Return (x, y) of the center of cell containing provided text 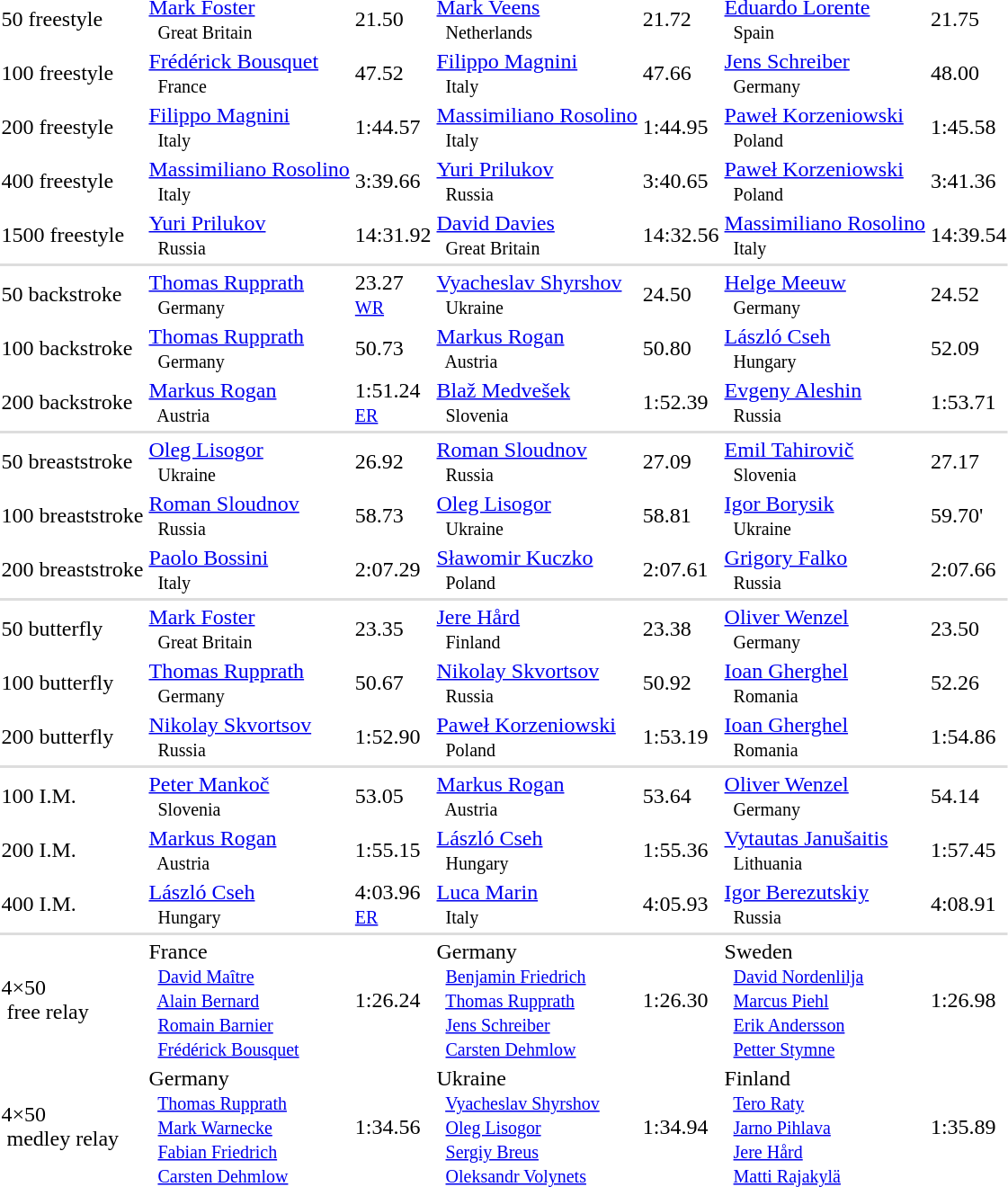
1500 freestyle (72, 236)
23.50 (968, 629)
1:53.19 (681, 737)
100 I.M. (72, 797)
3:40.65 (681, 182)
400 freestyle (72, 182)
50 backstroke (72, 295)
14:39.54 (968, 236)
50 butterfly (72, 629)
Frédérick Bousquet France (249, 74)
Sweden David Nordenlilja Marcus Piehl Erik Andersson Petter Stymne (825, 1000)
Luca Marin Italy (537, 905)
1:52.90 (393, 737)
1:57.45 (968, 851)
1:26.98 (968, 1000)
2:07.29 (393, 570)
100 butterfly (72, 683)
Grigory Falko Russia (825, 570)
4:05.93 (681, 905)
2:07.61 (681, 570)
200 backstroke (72, 403)
Jere Hård Finland (537, 629)
Igor Berezutskiy Russia (825, 905)
14:31.92 (393, 236)
50.73 (393, 349)
400 I.M. (72, 905)
50.67 (393, 683)
1:26.24 (393, 1000)
Vyacheslav Shyrshov Ukraine (537, 295)
200 I.M. (72, 851)
1:45.58 (968, 128)
Mark Foster Great Britain (249, 629)
4:08.91 (968, 905)
Emil Tahirovič Slovenia (825, 462)
47.52 (393, 74)
Blaž Medvešek Slovenia (537, 403)
1:44.57 (393, 128)
4:03.96 ER (393, 905)
50.80 (681, 349)
47.66 (681, 74)
54.14 (968, 797)
David Davies Great Britain (537, 236)
1:51.24 ER (393, 403)
52.26 (968, 683)
58.81 (681, 516)
27.17 (968, 462)
Sławomir Kuczko Poland (537, 570)
26.92 (393, 462)
Vytautas Janušaitis Lithuania (825, 851)
Peter Mankoč Slovenia (249, 797)
4×50 free relay (72, 1000)
Paolo Bossini Italy (249, 570)
1:55.15 (393, 851)
58.73 (393, 516)
200 butterfly (72, 737)
1:44.95 (681, 128)
50 breaststroke (72, 462)
2:07.66 (968, 570)
59.70' (968, 516)
200 breaststroke (72, 570)
Evgeny Aleshin Russia (825, 403)
France David Maître Alain Bernard Romain Barnier Frédérick Bousquet (249, 1000)
1:54.86 (968, 737)
3:41.36 (968, 182)
Germany Benjamin Friedrich Thomas Rupprath Jens Schreiber Carsten Dehmlow (537, 1000)
1:53.71 (968, 403)
Helge Meeuw Germany (825, 295)
14:32.56 (681, 236)
53.64 (681, 797)
Jens Schreiber Germany (825, 74)
3:39.66 (393, 182)
24.52 (968, 295)
48.00 (968, 74)
1:52.39 (681, 403)
200 freestyle (72, 128)
1:26.30 (681, 1000)
23.27 WR (393, 295)
100 freestyle (72, 74)
100 breaststroke (72, 516)
23.38 (681, 629)
27.09 (681, 462)
24.50 (681, 295)
50.92 (681, 683)
100 backstroke (72, 349)
Igor Borysik Ukraine (825, 516)
52.09 (968, 349)
23.35 (393, 629)
1:55.36 (681, 851)
53.05 (393, 797)
